Extract the (X, Y) coordinate from the center of the cell holding the provided text.  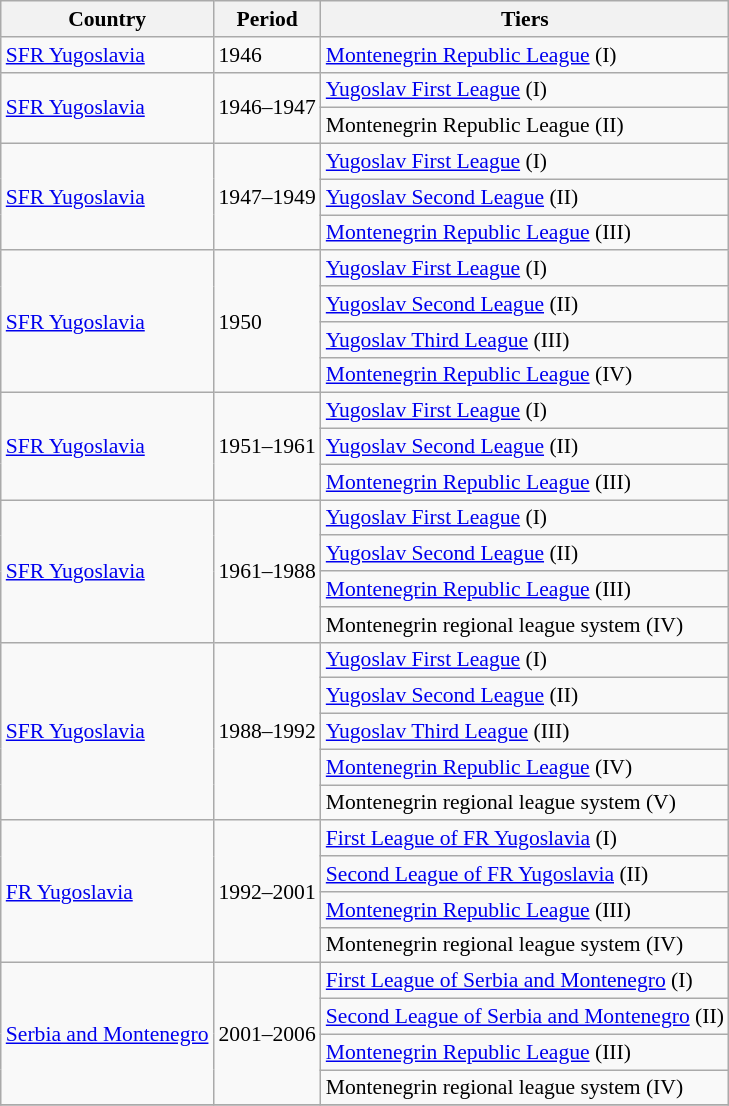
1961–1988 (266, 571)
Country (108, 19)
FR Yugoslavia (108, 892)
Second League of Serbia and Montenegro (II) (525, 1017)
Montenegrin Republic League (I) (525, 55)
1988–1992 (266, 731)
1946 (266, 55)
First League of Serbia and Montenegro (I) (525, 981)
Serbia and Montenegro (108, 1034)
1992–2001 (266, 892)
Second League of FR Yugoslavia (II) (525, 874)
Period (266, 19)
1946–1947 (266, 108)
1947–1949 (266, 198)
Tiers (525, 19)
1951–1961 (266, 446)
1950 (266, 322)
Montenegrin Republic League (II) (525, 126)
Montenegrin regional league system (V) (525, 803)
2001–2006 (266, 1034)
First League of FR Yugoslavia (I) (525, 839)
